Provide the (X, Y) coordinate of the cell's center where the given text is located.  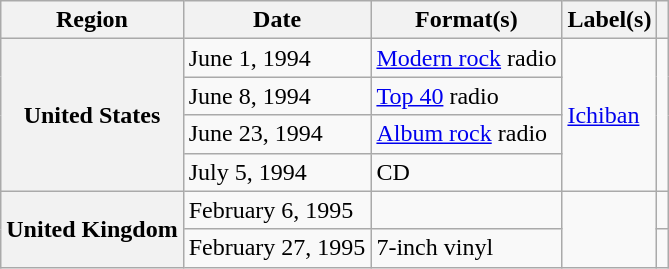
Top 40 radio (466, 96)
June 8, 1994 (277, 96)
July 5, 1994 (277, 172)
Album rock radio (466, 134)
7-inch vinyl (466, 248)
CD (466, 172)
Region (92, 20)
Date (277, 20)
Ichiban (610, 115)
June 23, 1994 (277, 134)
Format(s) (466, 20)
February 27, 1995 (277, 248)
Modern rock radio (466, 58)
Label(s) (610, 20)
United Kingdom (92, 229)
February 6, 1995 (277, 210)
June 1, 1994 (277, 58)
United States (92, 115)
